For the text-containing cell, return its midpoint in (x, y) coordinate format. 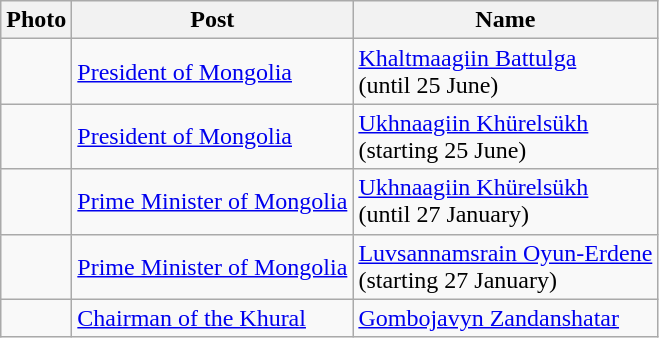
Ukhnaagiin Khürelsükh(until 27 January) (506, 202)
Gombojavyn Zandanshatar (506, 318)
Khaltmaagiin Battulga(until 25 June) (506, 72)
Chairman of the Khural (212, 318)
Post (212, 20)
Name (506, 20)
Ukhnaagiin Khürelsükh(starting 25 June) (506, 136)
Luvsannamsrain Oyun-Erdene(starting 27 January) (506, 266)
Photo (36, 20)
